From the cell containing the given text, extract its center point as (X, Y) coordinate. 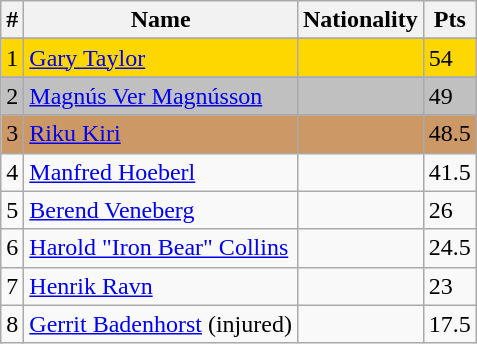
23 (450, 286)
Henrik Ravn (161, 286)
8 (12, 324)
17.5 (450, 324)
24.5 (450, 248)
49 (450, 96)
7 (12, 286)
4 (12, 172)
48.5 (450, 134)
5 (12, 210)
Harold "Iron Bear" Collins (161, 248)
3 (12, 134)
Gerrit Badenhorst (injured) (161, 324)
26 (450, 210)
1 (12, 58)
6 (12, 248)
Riku Kiri (161, 134)
Gary Taylor (161, 58)
Berend Veneberg (161, 210)
41.5 (450, 172)
54 (450, 58)
Name (161, 20)
Manfred Hoeberl (161, 172)
Pts (450, 20)
Magnús Ver Magnússon (161, 96)
2 (12, 96)
# (12, 20)
Nationality (360, 20)
